Provide the (X, Y) coordinate of the cell's center where the given text is located.  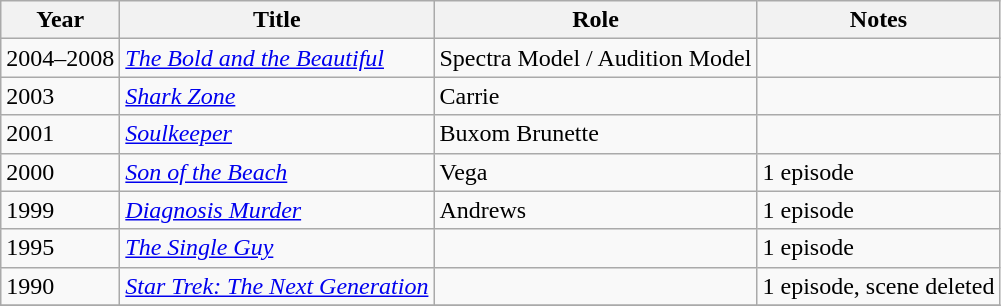
2004–2008 (60, 58)
2001 (60, 134)
Spectra Model / Audition Model (596, 58)
1995 (60, 248)
Star Trek: The Next Generation (277, 286)
Buxom Brunette (596, 134)
Title (277, 20)
1 episode, scene deleted (878, 286)
Diagnosis Murder (277, 210)
The Bold and the Beautiful (277, 58)
Shark Zone (277, 96)
Role (596, 20)
Notes (878, 20)
Soulkeeper (277, 134)
Year (60, 20)
Son of the Beach (277, 172)
Carrie (596, 96)
1990 (60, 286)
Andrews (596, 210)
2003 (60, 96)
Vega (596, 172)
1999 (60, 210)
The Single Guy (277, 248)
2000 (60, 172)
